Find where the given text appears and provide that cell's center as [X, Y] coordinate. 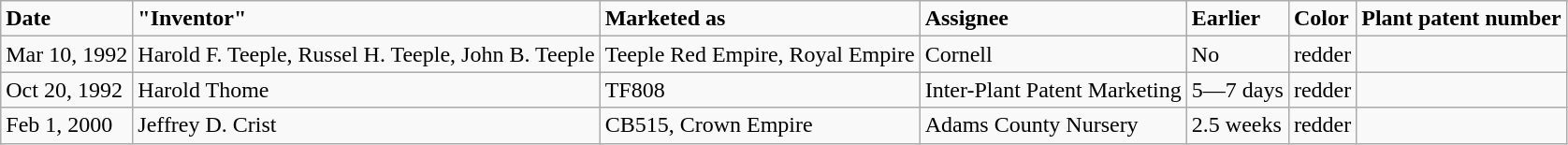
Harold Thome [367, 90]
Adams County Nursery [1053, 125]
Feb 1, 2000 [67, 125]
CB515, Crown Empire [760, 125]
No [1237, 54]
Inter-Plant Patent Marketing [1053, 90]
Color [1322, 19]
Earlier [1237, 19]
Harold F. Teeple, Russel H. Teeple, John B. Teeple [367, 54]
Assignee [1053, 19]
Plant patent number [1461, 19]
Cornell [1053, 54]
Oct 20, 1992 [67, 90]
"Inventor" [367, 19]
Teeple Red Empire, Royal Empire [760, 54]
Mar 10, 1992 [67, 54]
TF808 [760, 90]
Date [67, 19]
5—7 days [1237, 90]
Jeffrey D. Crist [367, 125]
2.5 weeks [1237, 125]
Marketed as [760, 19]
